Output the [x, y] coordinate of the center of the cell containing the given text.  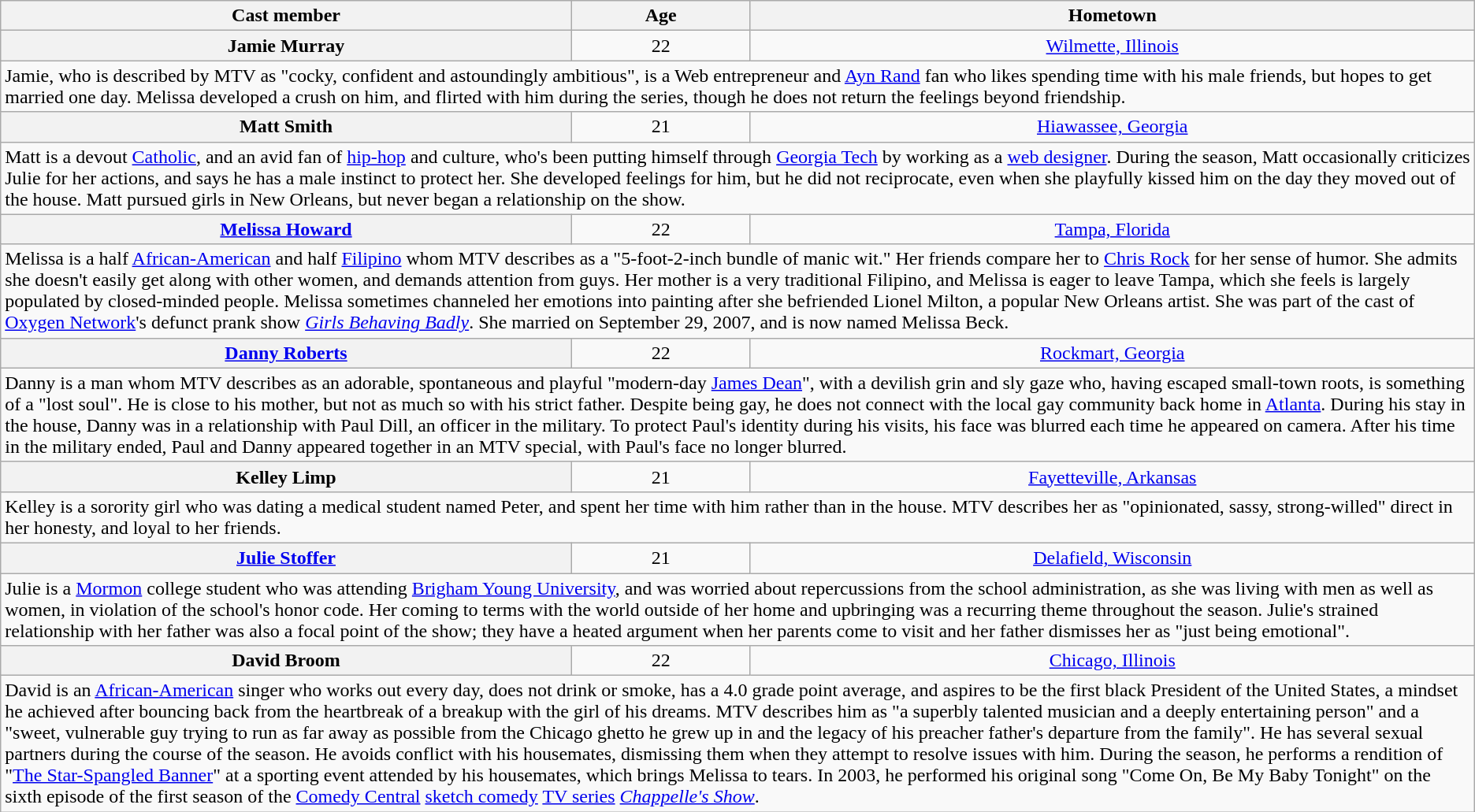
Julie Stoffer [287, 558]
Delafield, Wisconsin [1113, 558]
Melissa Howard [287, 229]
Tampa, Florida [1113, 229]
Cast member [287, 16]
Jamie Murray [287, 46]
Hometown [1113, 16]
Matt Smith [287, 127]
Danny Roberts [287, 353]
Hiawassee, Georgia [1113, 127]
Age [660, 16]
Wilmette, Illinois [1113, 46]
David Broom [287, 661]
Fayetteville, Arkansas [1113, 476]
Rockmart, Georgia [1113, 353]
Chicago, Illinois [1113, 661]
Kelley Limp [287, 476]
